Determine the [X, Y] coordinate at the center of the cell enclosing the given text.  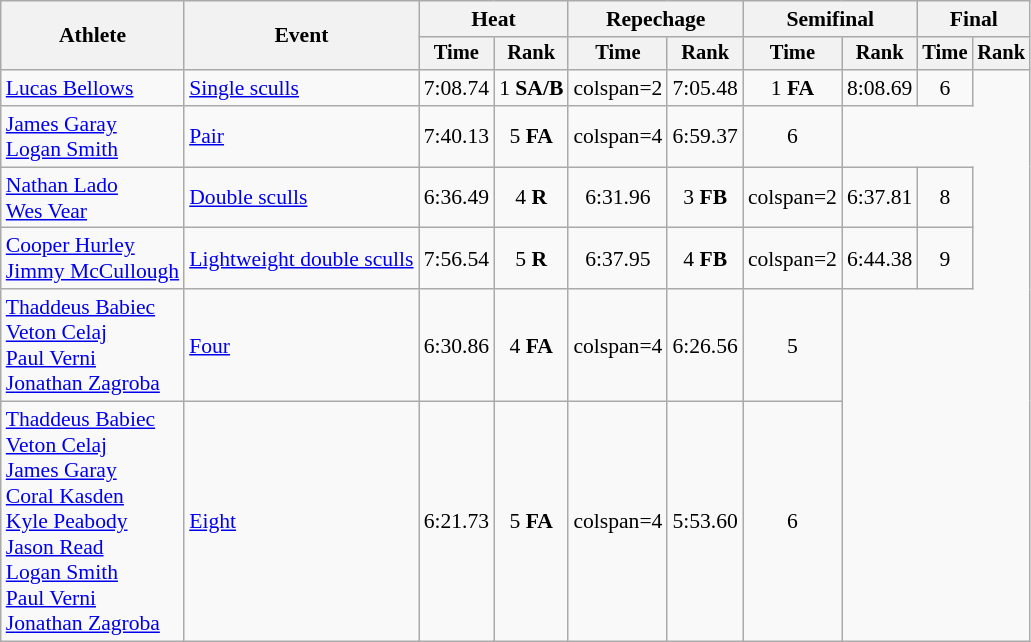
8 [944, 198]
1 FA [792, 88]
James GarayLogan Smith [92, 136]
6:26.56 [704, 345]
5 [792, 345]
Double sculls [301, 198]
7:56.54 [456, 258]
6:37.95 [618, 258]
Thaddeus BabiecVeton CelajJames GarayCoral KasdenKyle PeabodyJason ReadLogan SmithPaul VerniJonathan Zagroba [92, 522]
4 FB [704, 258]
Semifinal [830, 19]
9 [944, 258]
3 FB [704, 198]
5 R [531, 258]
6:21.73 [456, 522]
Repechage [656, 19]
Heat [494, 19]
5:53.60 [704, 522]
Cooper HurleyJimmy McCullough [92, 258]
6:31.96 [618, 198]
Nathan LadoWes Vear [92, 198]
Pair [301, 136]
Lightweight double sculls [301, 258]
6:30.86 [456, 345]
6:37.81 [880, 198]
6:44.38 [880, 258]
7:05.48 [704, 88]
Eight [301, 522]
Thaddeus BabiecVeton CelajPaul VerniJonathan Zagroba [92, 345]
Event [301, 36]
4 R [531, 198]
6:59.37 [704, 136]
Final [973, 19]
6:36.49 [456, 198]
Four [301, 345]
4 FA [531, 345]
Lucas Bellows [92, 88]
Athlete [92, 36]
8:08.69 [880, 88]
7:40.13 [456, 136]
Single sculls [301, 88]
7:08.74 [456, 88]
1 SA/B [531, 88]
